Scan for the cell matching the given text and deliver its [x, y] coordinate at center. 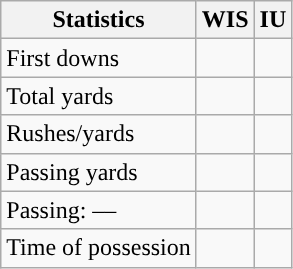
Rushes/yards [99, 134]
Passing yards [99, 172]
IU [273, 20]
Passing: –– [99, 210]
Total yards [99, 96]
First downs [99, 58]
Statistics [99, 20]
Time of possession [99, 248]
WIS [225, 20]
